Output the (x, y) coordinate of the center of the cell containing the given text.  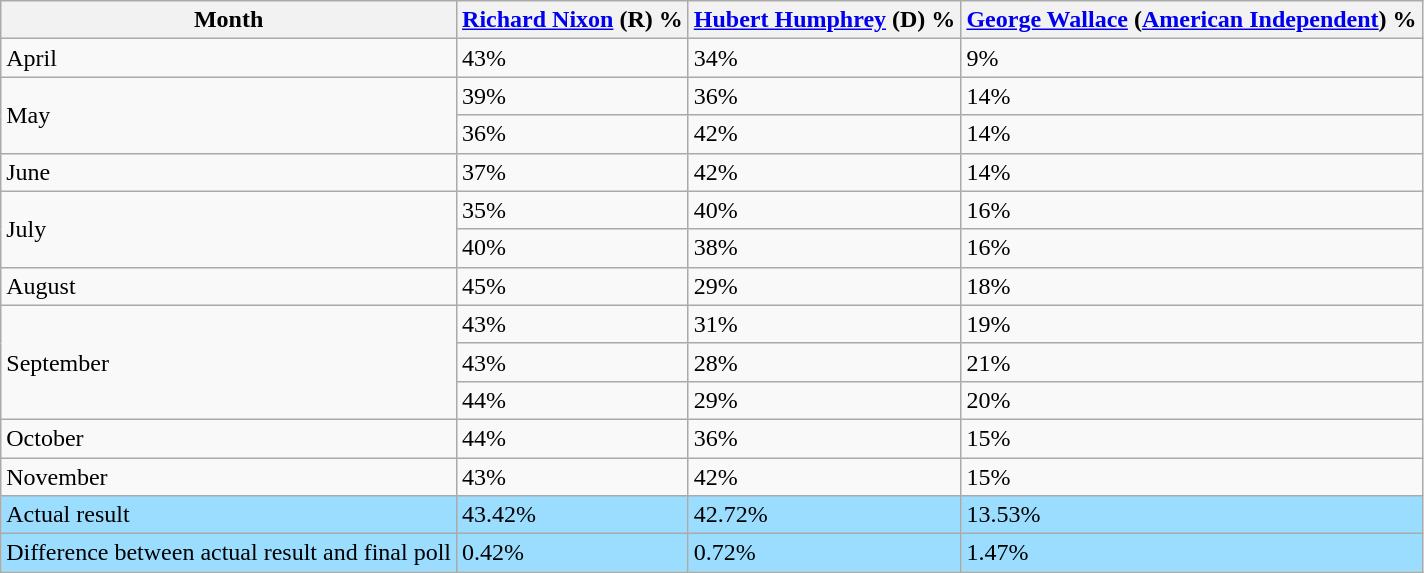
19% (1192, 324)
October (229, 438)
35% (573, 210)
Difference between actual result and final poll (229, 553)
Hubert Humphrey (D) % (824, 20)
20% (1192, 400)
July (229, 229)
43.42% (573, 515)
Actual result (229, 515)
Month (229, 20)
George Wallace (American Independent) % (1192, 20)
September (229, 362)
13.53% (1192, 515)
39% (573, 96)
18% (1192, 286)
21% (1192, 362)
0.42% (573, 553)
31% (824, 324)
0.72% (824, 553)
38% (824, 248)
August (229, 286)
37% (573, 172)
June (229, 172)
May (229, 115)
1.47% (1192, 553)
9% (1192, 58)
Richard Nixon (R) % (573, 20)
28% (824, 362)
November (229, 477)
April (229, 58)
34% (824, 58)
42.72% (824, 515)
45% (573, 286)
